Extract the [X, Y] coordinate from the center of the cell holding the provided text.  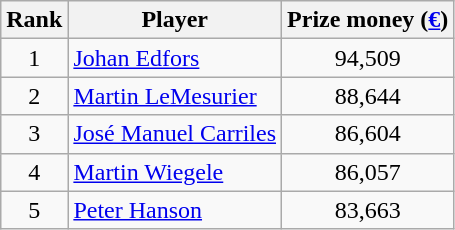
Martin Wiegele [175, 172]
Martin LeMesurier [175, 96]
Player [175, 20]
2 [34, 96]
1 [34, 58]
88,644 [368, 96]
Rank [34, 20]
5 [34, 210]
Prize money (€) [368, 20]
3 [34, 134]
Johan Edfors [175, 58]
4 [34, 172]
94,509 [368, 58]
83,663 [368, 210]
86,057 [368, 172]
Peter Hanson [175, 210]
86,604 [368, 134]
José Manuel Carriles [175, 134]
